Search for the cell housing the specified text and yield its [x, y] center coordinate. 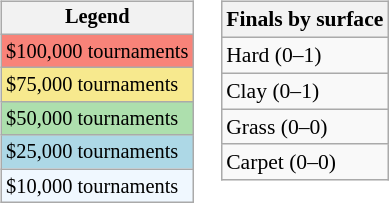
$10,000 tournaments [97, 186]
$75,000 tournaments [97, 85]
$100,000 tournaments [97, 51]
$50,000 tournaments [97, 119]
$25,000 tournaments [97, 152]
Finals by surface [304, 20]
Hard (0–1) [304, 55]
Legend [97, 18]
Carpet (0–0) [304, 162]
Clay (0–1) [304, 91]
Grass (0–0) [304, 127]
